Identify which cell holds the provided text, then report its (x, y) central coordinate. 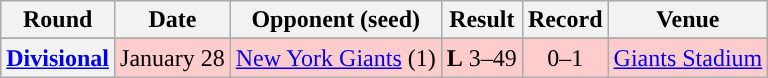
L 3–49 (482, 58)
January 28 (173, 58)
New York Giants (1) (336, 58)
Divisional (58, 58)
Result (482, 20)
Record (565, 20)
Venue (688, 20)
0–1 (565, 58)
Opponent (seed) (336, 20)
Giants Stadium (688, 58)
Date (173, 20)
Round (58, 20)
